Scan for the cell matching the given text and deliver its [X, Y] coordinate at center. 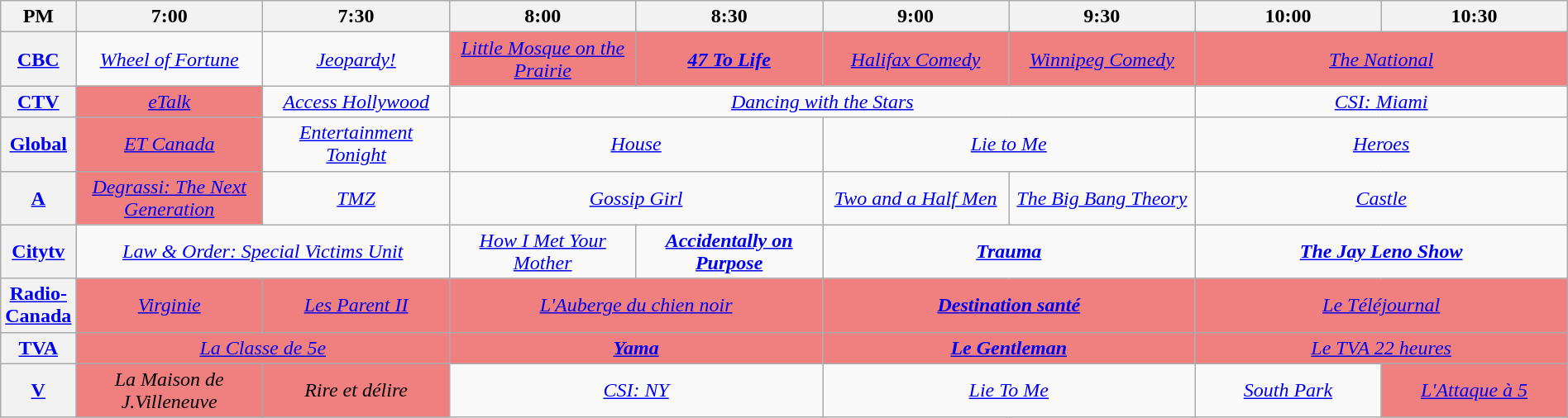
Citytv [38, 251]
Castle [1381, 198]
eTalk [170, 102]
Lie to Me [1009, 144]
ET Canada [170, 144]
La Maison de J.Villeneuve [170, 390]
Entertainment Tonight [356, 144]
8:30 [729, 17]
Law & Order: Special Victims Unit [263, 251]
CSI: NY [637, 390]
Lie To Me [1009, 390]
Les Parent II [356, 306]
TVA [38, 348]
Access Hollywood [356, 102]
Jeopardy! [356, 59]
CBC [38, 59]
Gossip Girl [637, 198]
9:30 [1102, 17]
Le Téléjournal [1381, 306]
House [637, 144]
The Big Bang Theory [1102, 198]
Le Gentleman [1009, 348]
How I Met Your Mother [543, 251]
South Park [1288, 390]
A [38, 198]
Radio-Canada [38, 306]
10:30 [1474, 17]
Rire et délire [356, 390]
CSI: Miami [1381, 102]
Heroes [1381, 144]
Accidentally on Purpose [729, 251]
Halifax Comedy [916, 59]
Trauma [1009, 251]
10:00 [1288, 17]
Dancing with the Stars [822, 102]
L'Attaque à 5 [1474, 390]
Global [38, 144]
Virginie [170, 306]
The National [1381, 59]
CTV [38, 102]
L'Auberge du chien noir [637, 306]
47 To Life [729, 59]
Little Mosque on the Prairie [543, 59]
The Jay Leno Show [1381, 251]
Winnipeg Comedy [1102, 59]
Two and a Half Men [916, 198]
Degrassi: The Next Generation [170, 198]
Wheel of Fortune [170, 59]
Yama [637, 348]
9:00 [916, 17]
7:00 [170, 17]
V [38, 390]
8:00 [543, 17]
Le TVA 22 heures [1381, 348]
PM [38, 17]
Destination santé [1009, 306]
TMZ [356, 198]
La Classe de 5e [263, 348]
7:30 [356, 17]
